Return the [x, y] coordinate for the center point of the cell that contains the specified text.  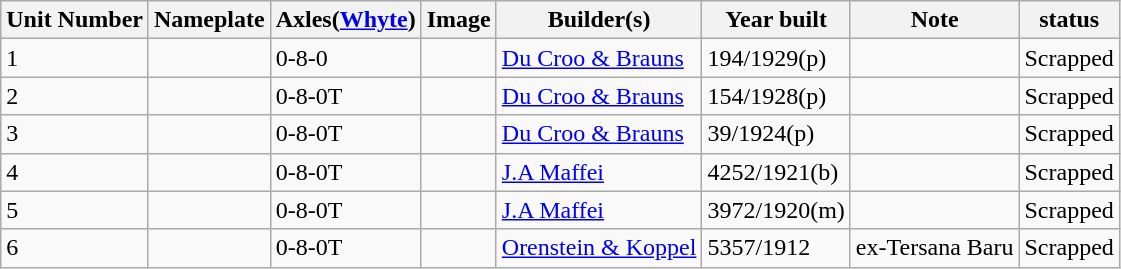
1 [75, 58]
Orenstein & Koppel [599, 248]
Unit Number [75, 20]
Image [458, 20]
3 [75, 134]
0-8-0 [346, 58]
6 [75, 248]
4 [75, 172]
2 [75, 96]
status [1069, 20]
5357/1912 [776, 248]
Note [934, 20]
39/1924(p) [776, 134]
4252/1921(b) [776, 172]
ex-Tersana Baru [934, 248]
5 [75, 210]
Nameplate [209, 20]
194/1929(p) [776, 58]
Year built [776, 20]
Builder(s) [599, 20]
154/1928(p) [776, 96]
3972/1920(m) [776, 210]
Axles(Whyte) [346, 20]
